Pinpoint the cell where the given text exists, returning its (X, Y) midpoint coordinate. 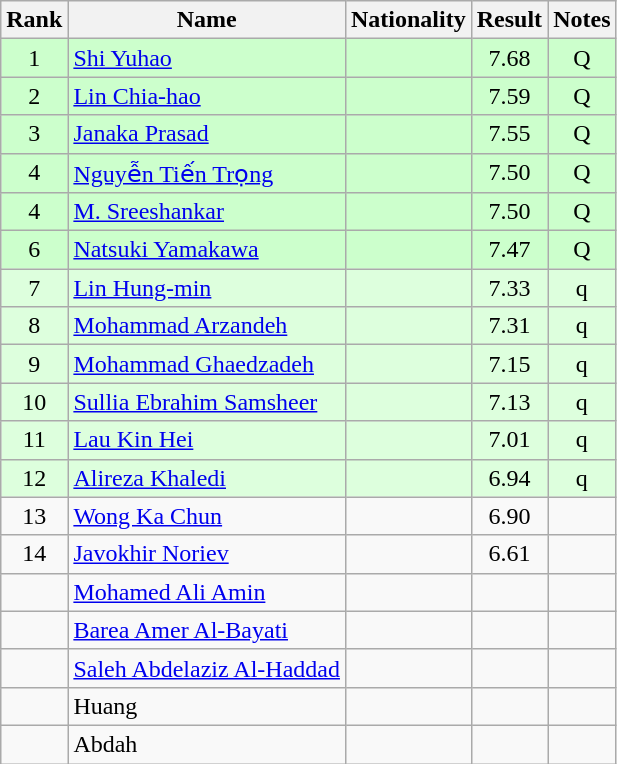
7.47 (509, 250)
Abdah (207, 744)
Shi Yuhao (207, 58)
6.61 (509, 554)
7.31 (509, 326)
7.68 (509, 58)
6.94 (509, 478)
13 (34, 516)
Rank (34, 20)
Result (509, 20)
Javokhir Noriev (207, 554)
11 (34, 440)
Janaka Prasad (207, 134)
Notes (582, 20)
Natsuki Yamakawa (207, 250)
1 (34, 58)
Mohamed Ali Amin (207, 592)
14 (34, 554)
7.55 (509, 134)
Saleh Abdelaziz Al-Haddad (207, 668)
7.01 (509, 440)
6 (34, 250)
8 (34, 326)
2 (34, 96)
Barea Amer Al-Bayati (207, 630)
Wong Ka Chun (207, 516)
10 (34, 402)
Nationality (408, 20)
Mohammad Arzandeh (207, 326)
Alireza Khaledi (207, 478)
Sullia Ebrahim Samsheer (207, 402)
7 (34, 288)
7.33 (509, 288)
7.15 (509, 364)
Lau Kin Hei (207, 440)
9 (34, 364)
7.13 (509, 402)
3 (34, 134)
Lin Hung-min (207, 288)
7.59 (509, 96)
Lin Chia-hao (207, 96)
6.90 (509, 516)
Mohammad Ghaedzadeh (207, 364)
Huang (207, 706)
M. Sreeshankar (207, 212)
Name (207, 20)
12 (34, 478)
Nguyễn Tiến Trọng (207, 173)
